From the cell containing the given text, extract its center point as [x, y] coordinate. 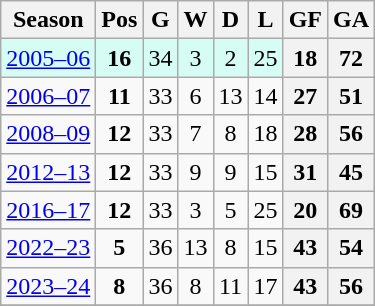
G [160, 20]
L [266, 20]
D [230, 20]
W [196, 20]
7 [196, 134]
6 [196, 96]
Pos [120, 20]
54 [352, 248]
2008–09 [48, 134]
GA [352, 20]
45 [352, 172]
17 [266, 286]
Season [48, 20]
GF [305, 20]
69 [352, 210]
14 [266, 96]
2012–13 [48, 172]
2005–06 [48, 58]
34 [160, 58]
2006–07 [48, 96]
2022–23 [48, 248]
2016–17 [48, 210]
2 [230, 58]
31 [305, 172]
28 [305, 134]
16 [120, 58]
27 [305, 96]
20 [305, 210]
72 [352, 58]
2023–24 [48, 286]
51 [352, 96]
